Scan for the cell matching the given text and deliver its [X, Y] coordinate at center. 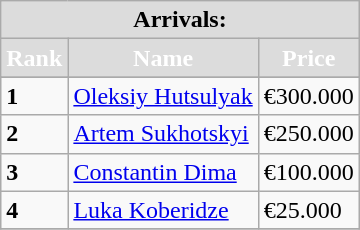
2 [34, 134]
4 [34, 210]
Constantin Dima [163, 172]
€100.000 [308, 172]
3 [34, 172]
Price [308, 58]
Arrivals: [180, 20]
Rank [34, 58]
€250.000 [308, 134]
1 [34, 96]
Name [163, 58]
Artem Sukhotskyi [163, 134]
Luka Koberidze [163, 210]
Oleksiy Hutsulyak [163, 96]
€300.000 [308, 96]
€25.000 [308, 210]
